Output the (X, Y) coordinate of the center of the cell containing the given text.  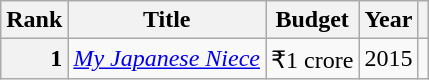
1 (34, 59)
Budget (312, 20)
My Japanese Niece (167, 59)
2015 (388, 59)
₹1 crore (312, 59)
Rank (34, 20)
Year (388, 20)
Title (167, 20)
